Search for the cell housing the specified text and yield its [x, y] center coordinate. 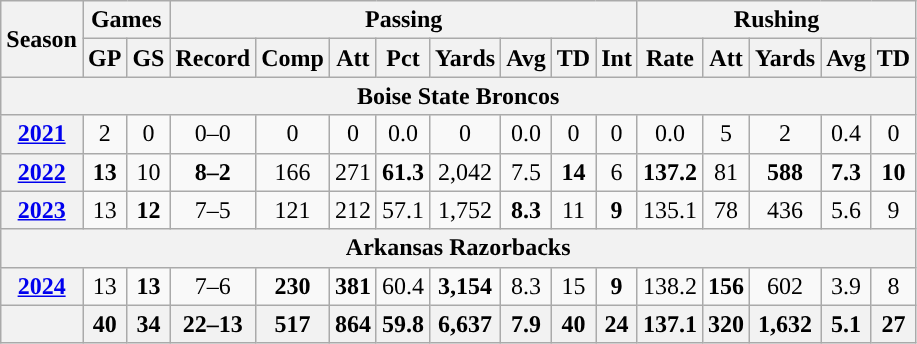
11 [573, 210]
Season [42, 39]
24 [617, 324]
230 [293, 286]
1,752 [466, 210]
7.3 [846, 172]
436 [786, 210]
14 [573, 172]
212 [352, 210]
6,637 [466, 324]
Comp [293, 58]
166 [293, 172]
320 [726, 324]
Passing [404, 20]
3.9 [846, 286]
78 [726, 210]
5 [726, 134]
1,632 [786, 324]
27 [893, 324]
12 [148, 210]
GP [104, 58]
Boise State Broncos [458, 96]
59.8 [402, 324]
Pct [402, 58]
2023 [42, 210]
5.1 [846, 324]
81 [726, 172]
7.5 [526, 172]
381 [352, 286]
864 [352, 324]
2022 [42, 172]
7.9 [526, 324]
6 [617, 172]
156 [726, 286]
22–13 [213, 324]
121 [293, 210]
517 [293, 324]
Record [213, 58]
GS [148, 58]
138.2 [670, 286]
Arkansas Razorbacks [458, 248]
5.6 [846, 210]
588 [786, 172]
Int [617, 58]
602 [786, 286]
15 [573, 286]
Rate [670, 58]
137.2 [670, 172]
8–2 [213, 172]
61.3 [402, 172]
7–5 [213, 210]
137.1 [670, 324]
3,154 [466, 286]
34 [148, 324]
271 [352, 172]
2,042 [466, 172]
Rushing [776, 20]
2024 [42, 286]
60.4 [402, 286]
2021 [42, 134]
0.4 [846, 134]
135.1 [670, 210]
0–0 [213, 134]
Games [126, 20]
8 [893, 286]
7–6 [213, 286]
57.1 [402, 210]
